Provide the (x, y) coordinate of the cell's center where the given text is located.  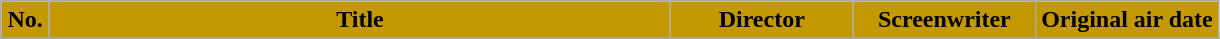
Original air date (1128, 20)
Director (762, 20)
Title (360, 20)
No. (26, 20)
Screenwriter (944, 20)
